Find where the given text appears and provide that cell's center as (x, y) coordinate. 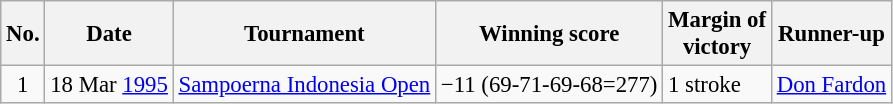
Tournament (304, 34)
Runner-up (831, 34)
18 Mar 1995 (109, 85)
Margin ofvictory (718, 34)
Date (109, 34)
−11 (69-71-69-68=277) (550, 85)
1 stroke (718, 85)
Winning score (550, 34)
No. (23, 34)
Sampoerna Indonesia Open (304, 85)
1 (23, 85)
Don Fardon (831, 85)
